Return (x, y) of the center of cell containing provided text 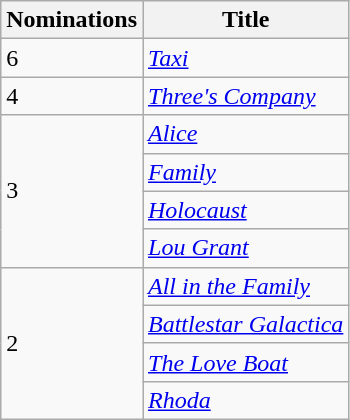
The Love Boat (245, 362)
Taxi (245, 58)
Battlestar Galactica (245, 324)
2 (72, 343)
Title (245, 20)
Nominations (72, 20)
Three's Company (245, 96)
Family (245, 172)
Alice (245, 134)
4 (72, 96)
Rhoda (245, 400)
6 (72, 58)
3 (72, 191)
Holocaust (245, 210)
Lou Grant (245, 248)
All in the Family (245, 286)
